Scan for the cell matching the given text and deliver its [X, Y] coordinate at center. 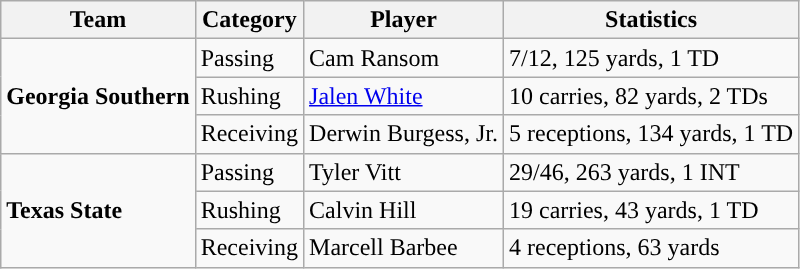
Marcell Barbee [404, 248]
Statistics [650, 20]
29/46, 263 yards, 1 INT [650, 172]
Tyler Vitt [404, 172]
10 carries, 82 yards, 2 TDs [650, 96]
Category [249, 20]
Derwin Burgess, Jr. [404, 134]
Team [98, 20]
Player [404, 20]
7/12, 125 yards, 1 TD [650, 58]
Georgia Southern [98, 96]
Calvin Hill [404, 210]
Texas State [98, 210]
Cam Ransom [404, 58]
4 receptions, 63 yards [650, 248]
5 receptions, 134 yards, 1 TD [650, 134]
Jalen White [404, 96]
19 carries, 43 yards, 1 TD [650, 210]
